Detect which cell encompasses the target text, then output its [X, Y] center coordinate. 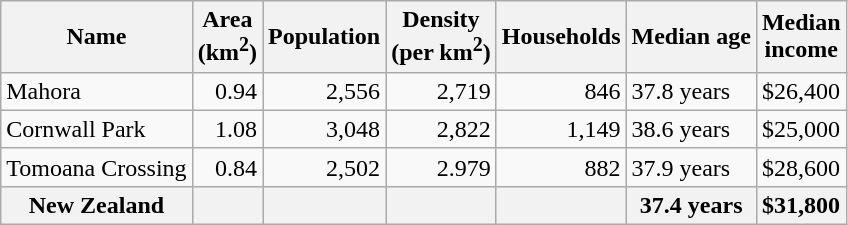
2,822 [442, 129]
3,048 [324, 129]
0.84 [227, 167]
37.8 years [691, 91]
Density(per km2) [442, 37]
Cornwall Park [96, 129]
0.94 [227, 91]
$25,000 [801, 129]
37.9 years [691, 167]
2,556 [324, 91]
$31,800 [801, 205]
Households [561, 37]
2,719 [442, 91]
2,502 [324, 167]
1.08 [227, 129]
1,149 [561, 129]
882 [561, 167]
Area(km2) [227, 37]
Tomoana Crossing [96, 167]
Medianincome [801, 37]
$26,400 [801, 91]
37.4 years [691, 205]
$28,600 [801, 167]
Population [324, 37]
2.979 [442, 167]
Name [96, 37]
846 [561, 91]
New Zealand [96, 205]
38.6 years [691, 129]
Mahora [96, 91]
Median age [691, 37]
